Provide the (X, Y) coordinate of the cell's center where the given text is located.  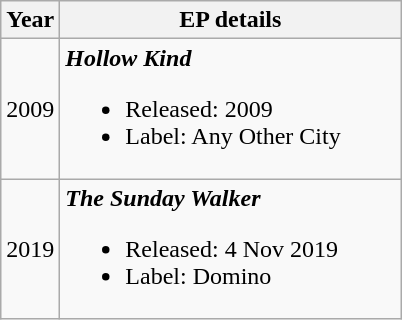
Hollow KindReleased: 2009Label: Any Other City (230, 109)
2019 (30, 249)
2009 (30, 109)
The Sunday WalkerReleased: 4 Nov 2019Label: Domino (230, 249)
EP details (230, 20)
Year (30, 20)
